Extract the (X, Y) coordinate from the center of the cell holding the provided text.  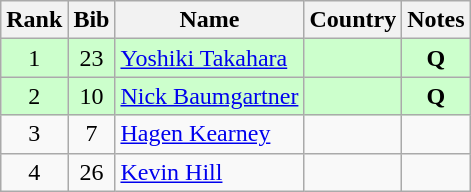
1 (34, 58)
Notes (436, 20)
Name (210, 20)
23 (92, 58)
7 (92, 134)
3 (34, 134)
Bib (92, 20)
26 (92, 172)
Country (353, 20)
Kevin Hill (210, 172)
Rank (34, 20)
2 (34, 96)
Yoshiki Takahara (210, 58)
4 (34, 172)
Hagen Kearney (210, 134)
Nick Baumgartner (210, 96)
10 (92, 96)
